Return (X, Y) of the center of cell containing provided text 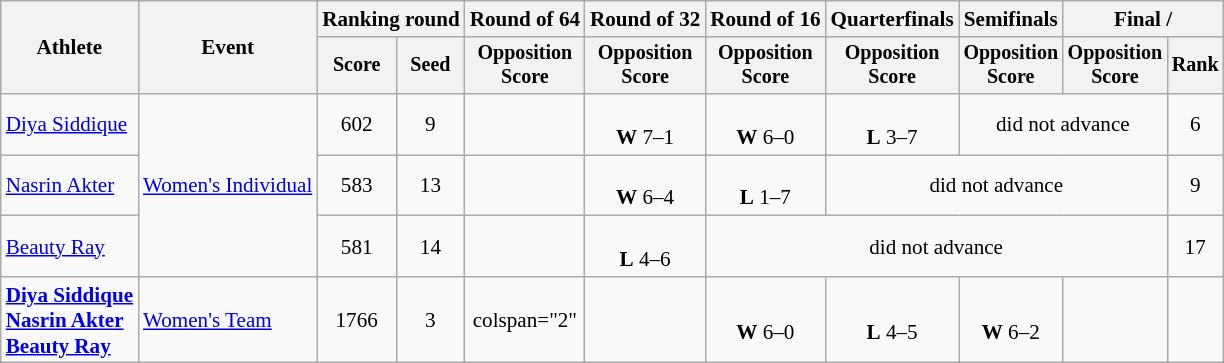
Nasrin Akter (70, 186)
602 (356, 124)
Round of 16 (765, 18)
1766 (356, 320)
Score (356, 65)
6 (1195, 124)
colspan="2" (525, 320)
14 (430, 246)
L 1–7 (765, 186)
L 4–6 (645, 246)
Rank (1195, 65)
Semifinals (1011, 18)
W 7–1 (645, 124)
Diya Siddique (70, 124)
13 (430, 186)
583 (356, 186)
Round of 32 (645, 18)
581 (356, 246)
Round of 64 (525, 18)
Seed (430, 65)
Athlete (70, 48)
Women's Individual (228, 186)
W 6–2 (1011, 320)
L 3–7 (892, 124)
W 6–4 (645, 186)
Quarterfinals (892, 18)
Ranking round (390, 18)
3 (430, 320)
Women's Team (228, 320)
Event (228, 48)
Final / (1143, 18)
17 (1195, 246)
Diya SiddiqueNasrin AkterBeauty Ray (70, 320)
Beauty Ray (70, 246)
L 4–5 (892, 320)
